Detect which cell encompasses the target text, then output its [X, Y] center coordinate. 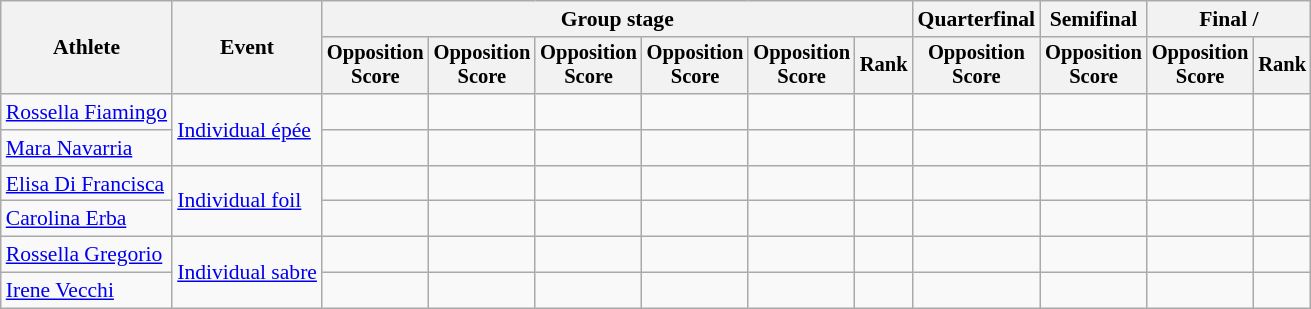
Carolina Erba [86, 219]
Rossella Gregorio [86, 255]
Final / [1229, 19]
Individual sabre [247, 272]
Group stage [618, 19]
Individual épée [247, 130]
Mara Navarria [86, 148]
Event [247, 48]
Rossella Fiamingo [86, 112]
Athlete [86, 48]
Quarterfinal [977, 19]
Semifinal [1094, 19]
Irene Vecchi [86, 291]
Elisa Di Francisca [86, 184]
Individual foil [247, 202]
